Locate the cell with the specified text and output its (x, y) center coordinate. 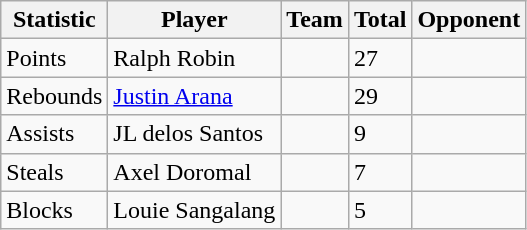
5 (380, 210)
Player (194, 20)
Rebounds (54, 96)
27 (380, 58)
Assists (54, 134)
7 (380, 172)
Points (54, 58)
Statistic (54, 20)
JL delos Santos (194, 134)
Axel Doromal (194, 172)
Ralph Robin (194, 58)
Total (380, 20)
Louie Sangalang (194, 210)
Opponent (469, 20)
Blocks (54, 210)
Team (315, 20)
Steals (54, 172)
9 (380, 134)
29 (380, 96)
Justin Arana (194, 96)
